Search for the cell housing the specified text and yield its [x, y] center coordinate. 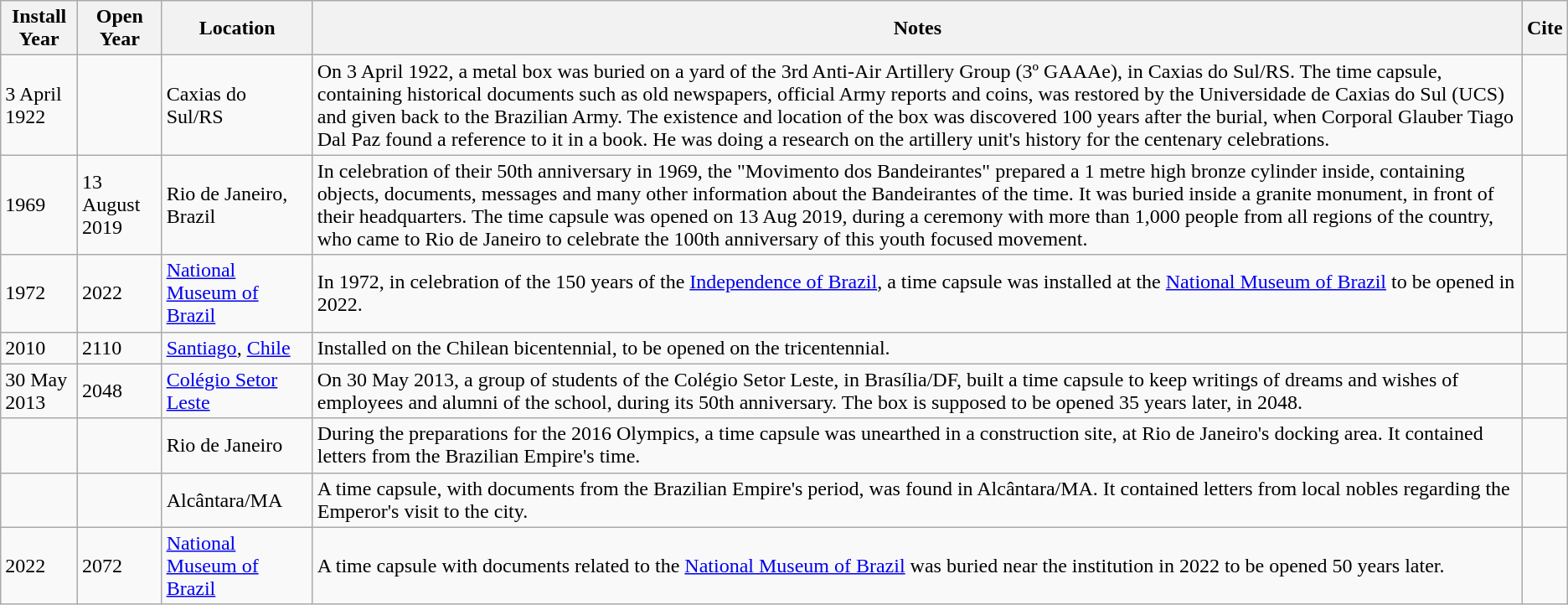
3 April 1922 [39, 106]
13 August 2019 [119, 204]
Rio de Janeiro [237, 446]
1969 [39, 204]
2072 [119, 566]
2010 [39, 348]
Cite [1545, 28]
Location [237, 28]
2048 [119, 390]
Santiago, Chile [237, 348]
OpenYear [119, 28]
Notes [917, 28]
InstallYear [39, 28]
Installed on the Chilean bicentennial, to be opened on the tricentennial. [917, 348]
30 May 2013 [39, 390]
Rio de Janeiro, Brazil [237, 204]
2110 [119, 348]
1972 [39, 293]
A time capsule with documents related to the National Museum of Brazil was buried near the institution in 2022 to be opened 50 years later. [917, 566]
Alcântara/MA [237, 499]
Colégio Setor Leste [237, 390]
Caxias do Sul/RS [237, 106]
